Find where the given text appears and provide that cell's center as (x, y) coordinate. 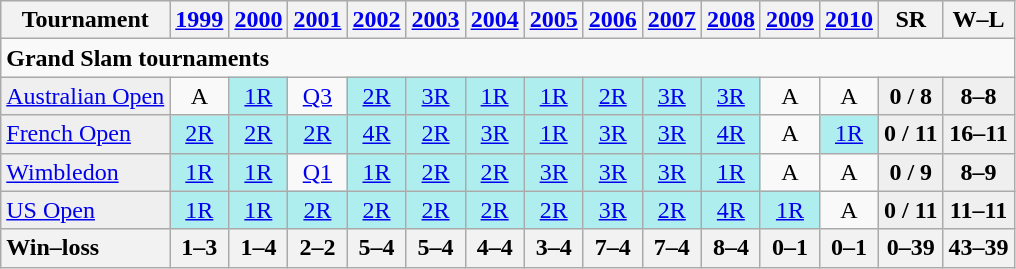
Q3 (318, 96)
11–11 (978, 210)
0 / 9 (911, 172)
2010 (848, 20)
2003 (436, 20)
1–4 (258, 248)
8–8 (978, 96)
2–2 (318, 248)
2007 (672, 20)
2008 (730, 20)
8–4 (730, 248)
US Open (86, 210)
SR (911, 20)
0–39 (911, 248)
French Open (86, 134)
Australian Open (86, 96)
0 / 8 (911, 96)
2005 (554, 20)
Tournament (86, 20)
Grand Slam tournaments (508, 58)
16–11 (978, 134)
8–9 (978, 172)
2006 (612, 20)
Q1 (318, 172)
Wimbledon (86, 172)
1–3 (200, 248)
1999 (200, 20)
3–4 (554, 248)
4–4 (494, 248)
Win–loss (86, 248)
2001 (318, 20)
2004 (494, 20)
W–L (978, 20)
2002 (376, 20)
2009 (790, 20)
43–39 (978, 248)
2000 (258, 20)
